Return the [x, y] coordinate for the center point of the cell that contains the specified text.  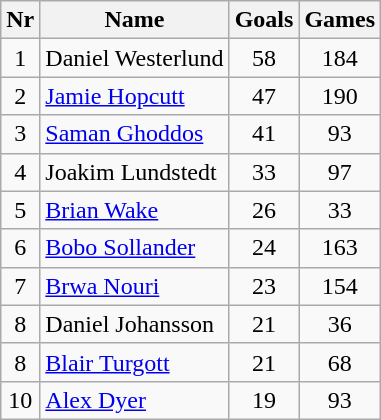
Daniel Westerlund [134, 58]
2 [20, 96]
1 [20, 58]
19 [264, 400]
163 [340, 248]
5 [20, 210]
Alex Dyer [134, 400]
10 [20, 400]
47 [264, 96]
Nr [20, 20]
24 [264, 248]
6 [20, 248]
58 [264, 58]
Brian Wake [134, 210]
Joakim Lundstedt [134, 172]
Brwa Nouri [134, 286]
41 [264, 134]
Daniel Johansson [134, 324]
4 [20, 172]
23 [264, 286]
3 [20, 134]
Saman Ghoddos [134, 134]
Jamie Hopcutt [134, 96]
7 [20, 286]
97 [340, 172]
190 [340, 96]
68 [340, 362]
26 [264, 210]
Blair Turgott [134, 362]
184 [340, 58]
Bobo Sollander [134, 248]
36 [340, 324]
Games [340, 20]
Name [134, 20]
154 [340, 286]
Goals [264, 20]
